Detect which cell encompasses the target text, then output its (x, y) center coordinate. 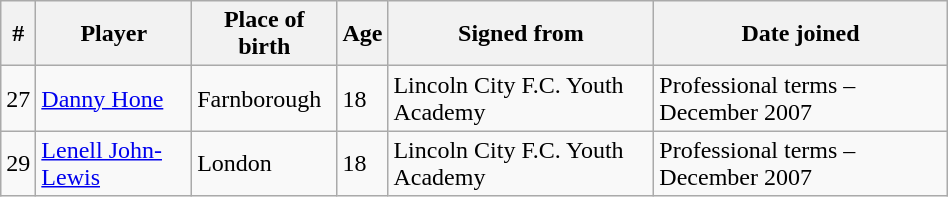
# (18, 34)
Date joined (800, 34)
Signed from (521, 34)
Farnborough (264, 98)
29 (18, 164)
Place of birth (264, 34)
London (264, 164)
Player (114, 34)
Danny Hone (114, 98)
27 (18, 98)
Age (362, 34)
Lenell John-Lewis (114, 164)
